Locate the cell with the specified text and output its [X, Y] center coordinate. 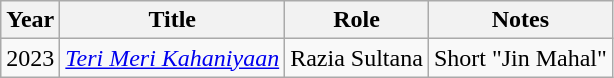
Role [357, 20]
2023 [30, 58]
Year [30, 20]
Title [172, 20]
Razia Sultana [357, 58]
Notes [520, 20]
Short "Jin Mahal" [520, 58]
Teri Meri Kahaniyaan [172, 58]
